For the text-containing cell, return its midpoint in (X, Y) coordinate format. 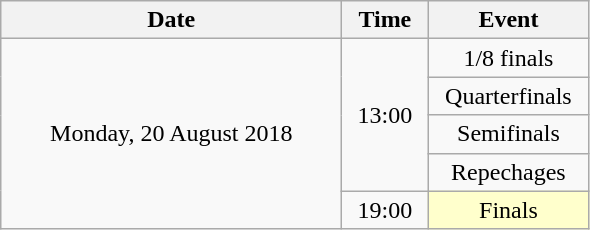
Finals (508, 210)
Monday, 20 August 2018 (172, 134)
Event (508, 20)
13:00 (385, 115)
Repechages (508, 172)
1/8 finals (508, 58)
Time (385, 20)
Quarterfinals (508, 96)
19:00 (385, 210)
Date (172, 20)
Semifinals (508, 134)
